Detect which cell encompasses the target text, then output its (x, y) center coordinate. 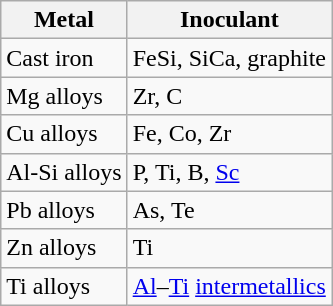
Ti alloys (64, 286)
Fe, Co, Zr (229, 134)
Zn alloys (64, 248)
Al-Si alloys (64, 172)
Mg alloys (64, 96)
Al–Ti intermetallics (229, 286)
Metal (64, 20)
Pb alloys (64, 210)
Ti (229, 248)
Cast iron (64, 58)
As, Te (229, 210)
Cu alloys (64, 134)
FeSi, SiCa, graphite (229, 58)
Zr, C (229, 96)
P, Ti, B, Sc (229, 172)
Inoculant (229, 20)
